Extract the (x, y) coordinate from the center of the cell holding the provided text.  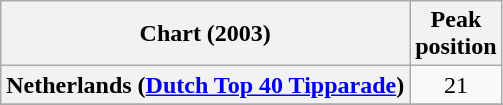
Chart (2003) (206, 34)
21 (456, 85)
Peakposition (456, 34)
Netherlands (Dutch Top 40 Tipparade) (206, 85)
